Identify which cell holds the provided text, then report its [X, Y] central coordinate. 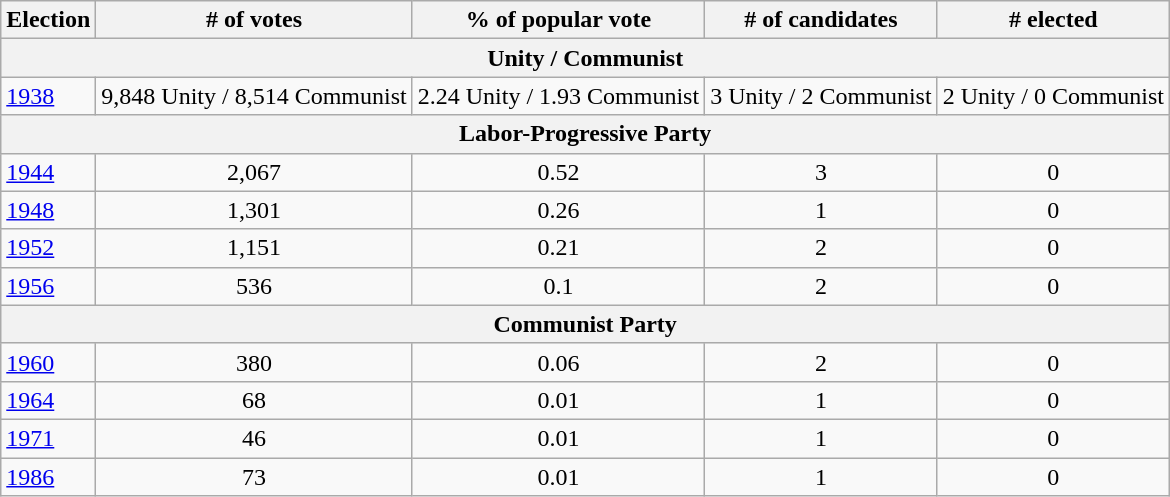
1986 [48, 477]
0.21 [558, 248]
2,067 [254, 172]
Labor-Progressive Party [586, 134]
380 [254, 362]
1,151 [254, 248]
# of votes [254, 20]
1944 [48, 172]
# of candidates [821, 20]
0.26 [558, 210]
1960 [48, 362]
# elected [1053, 20]
2.24 Unity / 1.93 Communist [558, 96]
Unity / Communist [586, 58]
Communist Party [586, 324]
1,301 [254, 210]
536 [254, 286]
3 Unity / 2 Communist [821, 96]
46 [254, 438]
68 [254, 400]
% of popular vote [558, 20]
1971 [48, 438]
1948 [48, 210]
1956 [48, 286]
1952 [48, 248]
0.52 [558, 172]
3 [821, 172]
Election [48, 20]
2 Unity / 0 Communist [1053, 96]
0.06 [558, 362]
1938 [48, 96]
0.1 [558, 286]
9,848 Unity / 8,514 Communist [254, 96]
73 [254, 477]
1964 [48, 400]
